From the cell containing the given text, extract its center point as (x, y) coordinate. 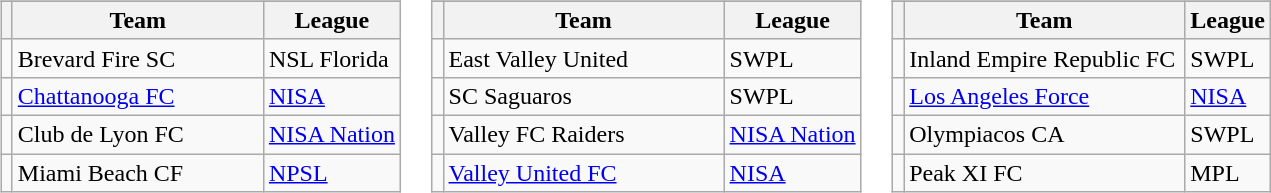
NPSL (332, 173)
Los Angeles Force (1044, 96)
Chattanooga FC (138, 96)
Club de Lyon FC (138, 134)
Peak XI FC (1044, 173)
MPL (1228, 173)
Inland Empire Republic FC (1044, 58)
Miami Beach CF (138, 173)
Valley FC Raiders (584, 134)
Olympiacos CA (1044, 134)
Valley United FC (584, 173)
Brevard Fire SC (138, 58)
East Valley United (584, 58)
SC Saguaros (584, 96)
NSL Florida (332, 58)
